Detect which cell encompasses the target text, then output its (x, y) center coordinate. 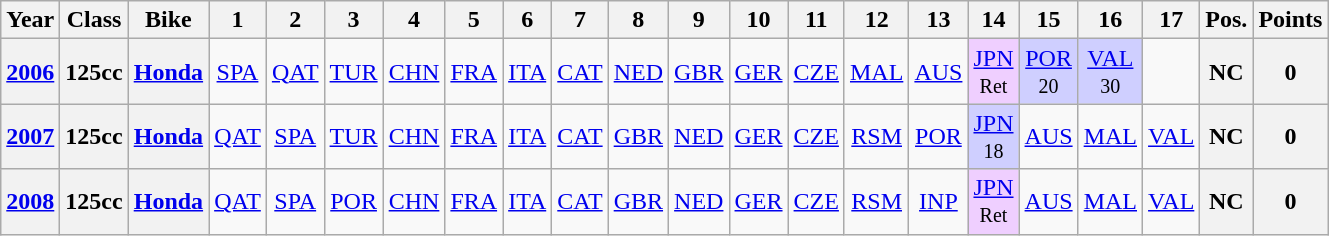
13 (938, 20)
Points (1290, 20)
2006 (30, 72)
15 (1048, 20)
5 (474, 20)
2007 (30, 136)
Pos. (1226, 20)
11 (816, 20)
7 (580, 20)
17 (1172, 20)
1 (238, 20)
12 (876, 20)
9 (699, 20)
Class (94, 20)
6 (528, 20)
16 (1110, 20)
10 (758, 20)
INP (938, 202)
JPN18 (994, 136)
POR20 (1048, 72)
VAL30 (1110, 72)
3 (354, 20)
2 (295, 20)
Bike (168, 20)
Year (30, 20)
14 (994, 20)
4 (414, 20)
2008 (30, 202)
8 (638, 20)
